Return (X, Y) of the center of cell containing provided text 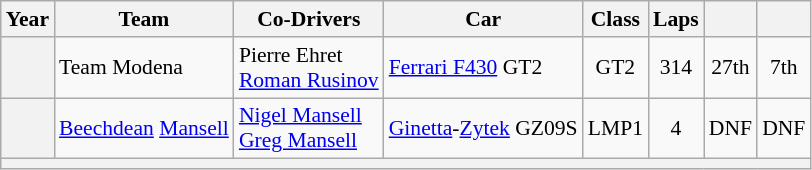
Ferrari F430 GT2 (484, 68)
Co-Drivers (309, 19)
GT2 (616, 68)
Team Modena (144, 68)
LMP1 (616, 128)
Ginetta-Zytek GZ09S (484, 128)
Team (144, 19)
Car (484, 19)
Year (28, 19)
Laps (676, 19)
7th (784, 68)
314 (676, 68)
4 (676, 128)
Beechdean Mansell (144, 128)
Nigel Mansell Greg Mansell (309, 128)
Pierre Ehret Roman Rusinov (309, 68)
27th (730, 68)
Class (616, 19)
